Search for the cell housing the specified text and yield its (x, y) center coordinate. 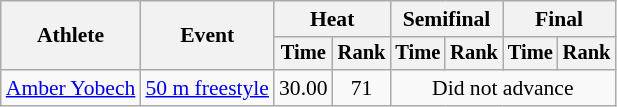
Athlete (71, 36)
Event (207, 36)
30.00 (304, 88)
50 m freestyle (207, 88)
Semifinal (446, 19)
Final (559, 19)
Did not advance (502, 88)
Amber Yobech (71, 88)
Heat (332, 19)
71 (362, 88)
